Find where the given text appears and provide that cell's center as (X, Y) coordinate. 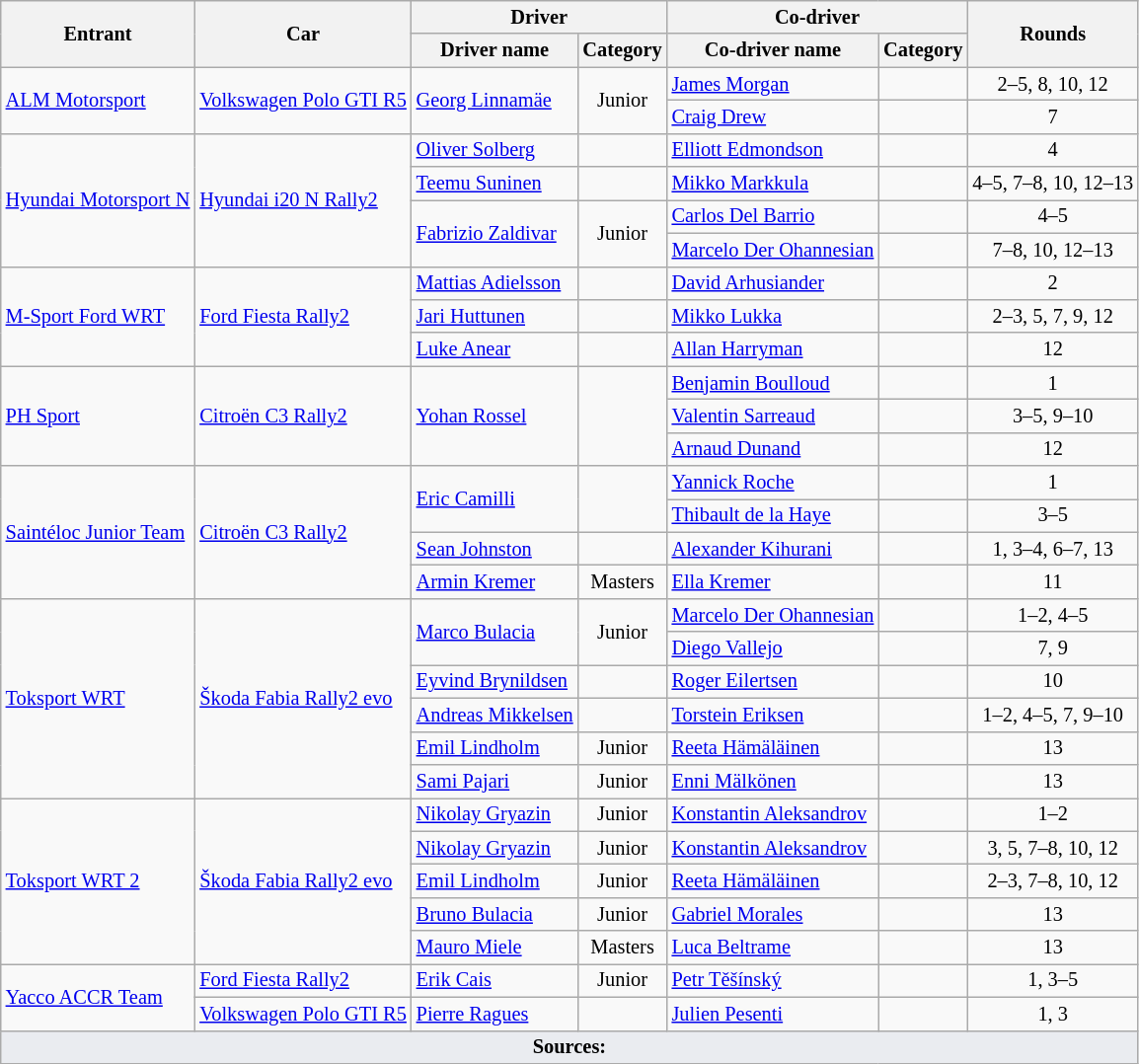
Mikko Lukka (774, 316)
Valentin Sarreaud (774, 416)
ALM Motorsport (99, 101)
Sami Pajari (495, 781)
Mauro Miele (495, 948)
Roger Eilertsen (774, 681)
3–5, 9–10 (1052, 416)
Diego Vallejo (774, 648)
Yohan Rossel (495, 417)
1, 3 (1052, 1014)
Co-driver name (774, 50)
Driver (539, 17)
PH Sport (99, 417)
7 (1052, 116)
11 (1052, 581)
Hyundai Motorsport N (99, 199)
Georg Linnamäe (495, 101)
Mikko Markkula (774, 184)
1–2, 4–5, 7, 9–10 (1052, 715)
Teemu Suninen (495, 184)
4 (1052, 150)
10 (1052, 681)
Fabrizio Zaldivar (495, 233)
Arnaud Dunand (774, 449)
Co-driver (817, 17)
Andreas Mikkelsen (495, 715)
Rounds (1052, 34)
1, 3–4, 6–7, 13 (1052, 549)
Benjamin Boulloud (774, 383)
Pierre Ragues (495, 1014)
1–2, 4–5 (1052, 615)
Toksport WRT (99, 698)
2–3, 7–8, 10, 12 (1052, 880)
Luke Anear (495, 349)
M-Sport Ford WRT (99, 316)
4–5, 7–8, 10, 12–13 (1052, 184)
Erik Cais (495, 980)
Driver name (495, 50)
Oliver Solberg (495, 150)
1, 3–5 (1052, 980)
Elliott Edmondson (774, 150)
James Morgan (774, 84)
Enni Mälkönen (774, 781)
Torstein Eriksen (774, 715)
Eyvind Brynildsen (495, 681)
Hyundai i20 N Rally2 (302, 199)
Gabriel Morales (774, 914)
2 (1052, 283)
Thibault de la Haye (774, 515)
Carlos Del Barrio (774, 216)
4–5 (1052, 216)
Ella Kremer (774, 581)
2–3, 5, 7, 9, 12 (1052, 316)
Entrant (99, 34)
2–5, 8, 10, 12 (1052, 84)
Luca Beltrame (774, 948)
Julien Pesenti (774, 1014)
7, 9 (1052, 648)
Bruno Bulacia (495, 914)
Car (302, 34)
3, 5, 7–8, 10, 12 (1052, 848)
David Arhusiander (774, 283)
Mattias Adielsson (495, 283)
7–8, 10, 12–13 (1052, 250)
1–2 (1052, 814)
Saintéloc Junior Team (99, 533)
Jari Huttunen (495, 316)
Armin Kremer (495, 581)
Craig Drew (774, 116)
Alexander Kihurani (774, 549)
3–5 (1052, 515)
Toksport WRT 2 (99, 880)
Yacco ACCR Team (99, 997)
Marco Bulacia (495, 632)
Sean Johnston (495, 549)
Allan Harryman (774, 349)
Yannick Roche (774, 483)
Petr Těšínský (774, 980)
Eric Camilli (495, 499)
Sources: (569, 1047)
